Return the (x, y) coordinate for the center point of the cell that contains the specified text.  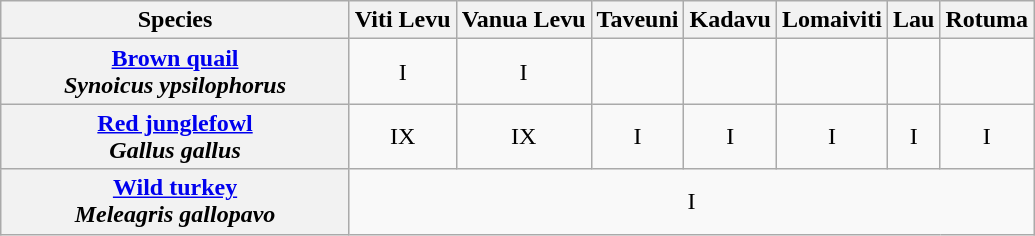
Lau (913, 20)
Red junglefowlGallus gallus (176, 136)
Taveuni (638, 20)
Brown quailSynoicus ypsilophorus (176, 72)
Species (176, 20)
Rotuma (987, 20)
Kadavu (730, 20)
Vanua Levu (524, 20)
Wild turkeyMeleagris gallopavo (176, 202)
Viti Levu (402, 20)
Lomaiviti (832, 20)
